Output the [X, Y] coordinate of the center of the cell containing the given text.  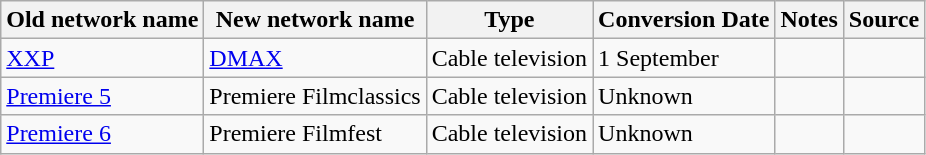
New network name [315, 20]
Premiere 5 [102, 96]
Conversion Date [684, 20]
Premiere 6 [102, 134]
Type [509, 20]
Source [884, 20]
Notes [809, 20]
XXP [102, 58]
Old network name [102, 20]
1 September [684, 58]
Premiere Filmfest [315, 134]
Premiere Filmclassics [315, 96]
DMAX [315, 58]
